For the text-containing cell, return its midpoint in [x, y] coordinate format. 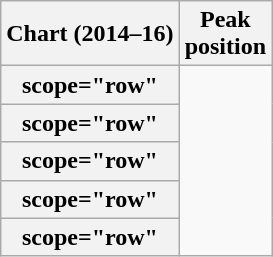
Peakposition [225, 34]
Chart (2014–16) [90, 34]
